Identify which cell holds the provided text, then report its (x, y) central coordinate. 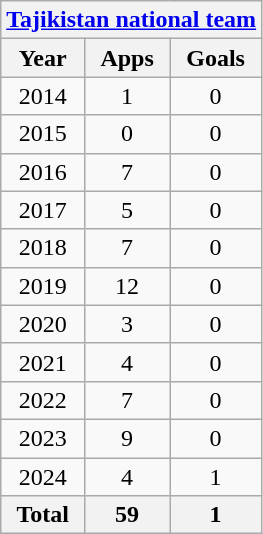
12 (128, 286)
2014 (43, 96)
2016 (43, 172)
Year (43, 58)
2019 (43, 286)
Tajikistan national team (132, 20)
2022 (43, 400)
2023 (43, 438)
Goals (216, 58)
3 (128, 324)
59 (128, 515)
Total (43, 515)
9 (128, 438)
2015 (43, 134)
2017 (43, 210)
2020 (43, 324)
Apps (128, 58)
2024 (43, 477)
5 (128, 210)
2018 (43, 248)
2021 (43, 362)
